From the cell containing the given text, extract its center point as [x, y] coordinate. 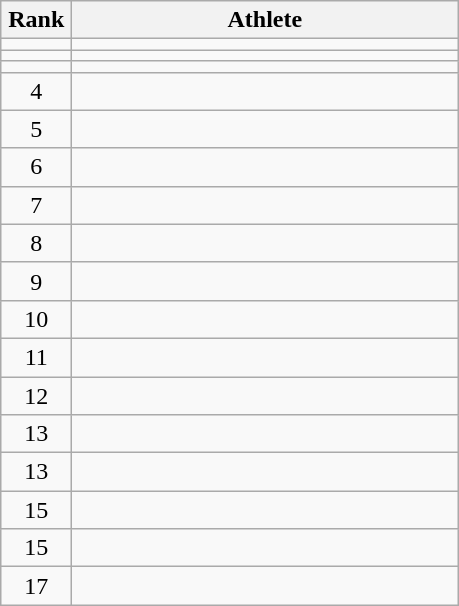
8 [36, 243]
17 [36, 586]
4 [36, 91]
9 [36, 281]
Athlete [265, 20]
10 [36, 319]
6 [36, 167]
7 [36, 205]
5 [36, 129]
Rank [36, 20]
11 [36, 357]
12 [36, 395]
